Output the (x, y) coordinate of the center of the cell containing the given text.  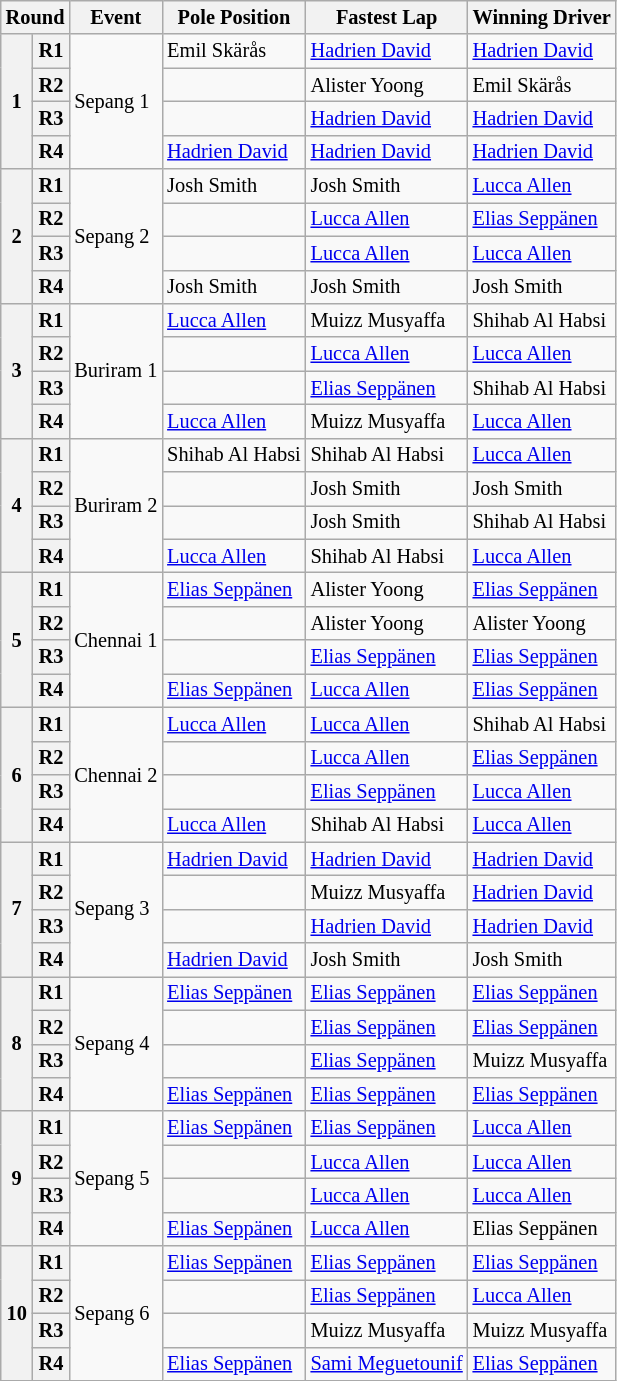
9 (17, 1178)
5 (17, 640)
4 (17, 506)
Round (36, 17)
Sepang 3 (116, 910)
Buriram 1 (116, 370)
Buriram 2 (116, 506)
Sepang 1 (116, 102)
Sepang 6 (116, 1314)
1 (17, 102)
Fastest Lap (387, 17)
Chennai 1 (116, 640)
2 (17, 236)
Chennai 2 (116, 774)
7 (17, 910)
6 (17, 774)
3 (17, 370)
Sepang 5 (116, 1178)
Sami Meguetounif (387, 1364)
Pole Position (234, 17)
8 (17, 1044)
Sepang 2 (116, 236)
Sepang 4 (116, 1044)
Event (116, 17)
Winning Driver (542, 17)
10 (17, 1314)
